Identify which cell holds the provided text, then report its [X, Y] central coordinate. 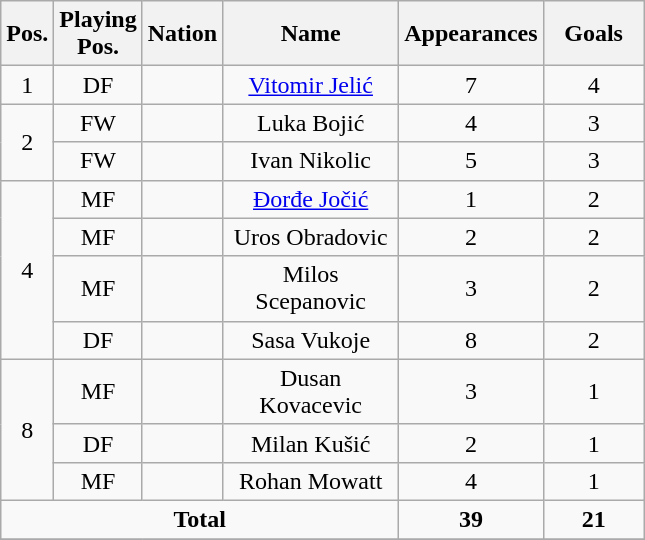
39 [471, 519]
Rohan Mowatt [311, 481]
Uros Obradovic [311, 237]
Milan Kušić [311, 443]
Milos Scepanovic [311, 288]
Ivan Nikolic [311, 161]
Pos. [28, 34]
Goals [594, 34]
Total [200, 519]
Playing Pos. [98, 34]
Appearances [471, 34]
Vitomir Jelić [311, 85]
Sasa Vukoje [311, 340]
Name [311, 34]
21 [594, 519]
7 [471, 85]
Luka Bojić [311, 123]
Nation [182, 34]
5 [471, 161]
Dusan Kovacevic [311, 392]
Đorđe Jočić [311, 199]
